Return the (x, y) coordinate for the center point of the cell that contains the specified text.  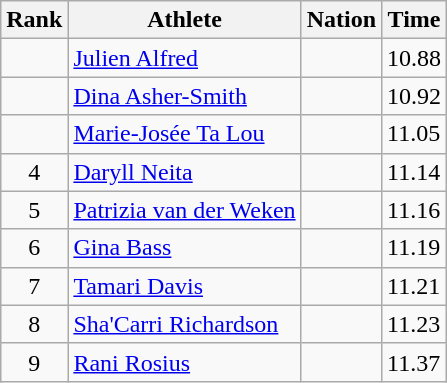
Nation (341, 20)
11.16 (414, 210)
9 (34, 362)
Marie-Josée Ta Lou (184, 134)
Julien Alfred (184, 58)
Sha'Carri Richardson (184, 324)
10.88 (414, 58)
11.19 (414, 248)
Rani Rosius (184, 362)
11.21 (414, 286)
11.23 (414, 324)
8 (34, 324)
Patrizia van der Weken (184, 210)
Gina Bass (184, 248)
10.92 (414, 96)
5 (34, 210)
6 (34, 248)
7 (34, 286)
4 (34, 172)
11.37 (414, 362)
Time (414, 20)
Rank (34, 20)
Athlete (184, 20)
11.05 (414, 134)
11.14 (414, 172)
Tamari Davis (184, 286)
Daryll Neita (184, 172)
Dina Asher-Smith (184, 96)
